Detect which cell encompasses the target text, then output its (X, Y) center coordinate. 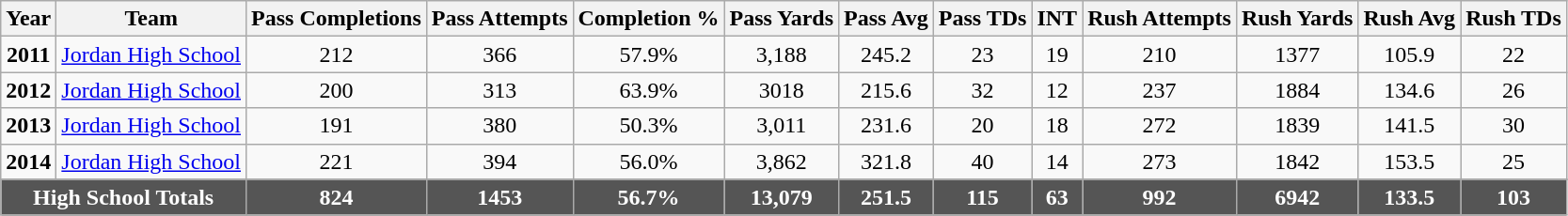
231.6 (886, 126)
272 (1160, 126)
200 (337, 90)
57.9% (649, 54)
2011 (28, 54)
2013 (28, 126)
221 (337, 162)
High School Totals (124, 197)
12 (1057, 90)
105.9 (1409, 54)
Rush Yards (1297, 19)
1453 (499, 197)
63 (1057, 197)
212 (337, 54)
14 (1057, 162)
321.8 (886, 162)
210 (1160, 54)
50.3% (649, 126)
394 (499, 162)
INT (1057, 19)
153.5 (1409, 162)
Rush Avg (1409, 19)
1884 (1297, 90)
215.6 (886, 90)
19 (1057, 54)
40 (982, 162)
245.2 (886, 54)
3,011 (782, 126)
992 (1160, 197)
366 (499, 54)
20 (982, 126)
2014 (28, 162)
237 (1160, 90)
Team (151, 19)
30 (1514, 126)
22 (1514, 54)
Completion % (649, 19)
56.0% (649, 162)
Pass Completions (337, 19)
3,188 (782, 54)
251.5 (886, 197)
Pass Avg (886, 19)
6942 (1297, 197)
26 (1514, 90)
103 (1514, 197)
824 (337, 197)
134.6 (1409, 90)
3018 (782, 90)
3,862 (782, 162)
Pass TDs (982, 19)
Rush TDs (1514, 19)
191 (337, 126)
133.5 (1409, 197)
Rush Attempts (1160, 19)
1842 (1297, 162)
1377 (1297, 54)
313 (499, 90)
141.5 (1409, 126)
Pass Yards (782, 19)
23 (982, 54)
1839 (1297, 126)
25 (1514, 162)
32 (982, 90)
13,079 (782, 197)
273 (1160, 162)
63.9% (649, 90)
115 (982, 197)
380 (499, 126)
56.7% (649, 197)
Year (28, 19)
18 (1057, 126)
2012 (28, 90)
Pass Attempts (499, 19)
